Provide the [X, Y] coordinate of the cell's center where the given text is located.  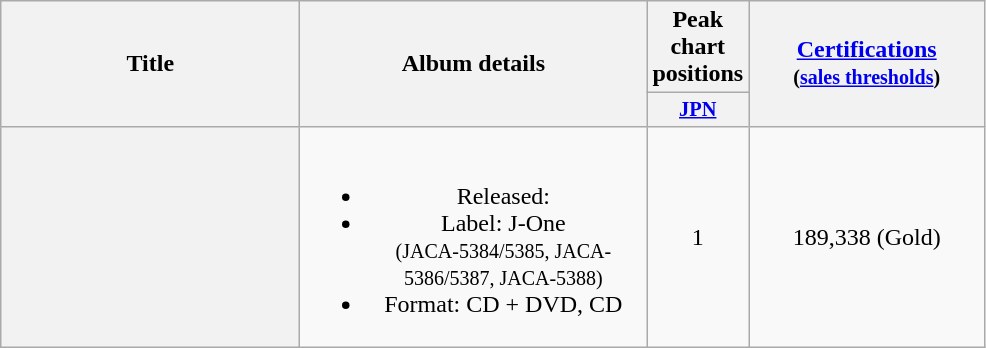
189,338 (Gold) [867, 236]
1 [698, 236]
Released: Label: J-One (JACA-5384/5385, JACA-5386/5387, JACA-5388)Format: CD + DVD, CD [474, 236]
Peak chart positions [698, 47]
Title [150, 64]
Album details [474, 64]
Certifications(sales thresholds) [867, 64]
JPN [698, 110]
